Find where the given text appears and provide that cell's center as (x, y) coordinate. 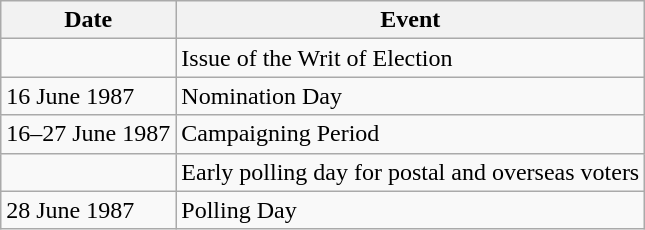
Polling Day (410, 210)
28 June 1987 (88, 210)
Early polling day for postal and overseas voters (410, 172)
Campaigning Period (410, 134)
Date (88, 20)
Issue of the Writ of Election (410, 58)
Event (410, 20)
16–27 June 1987 (88, 134)
Nomination Day (410, 96)
16 June 1987 (88, 96)
